Find where the given text appears and provide that cell's center as [X, Y] coordinate. 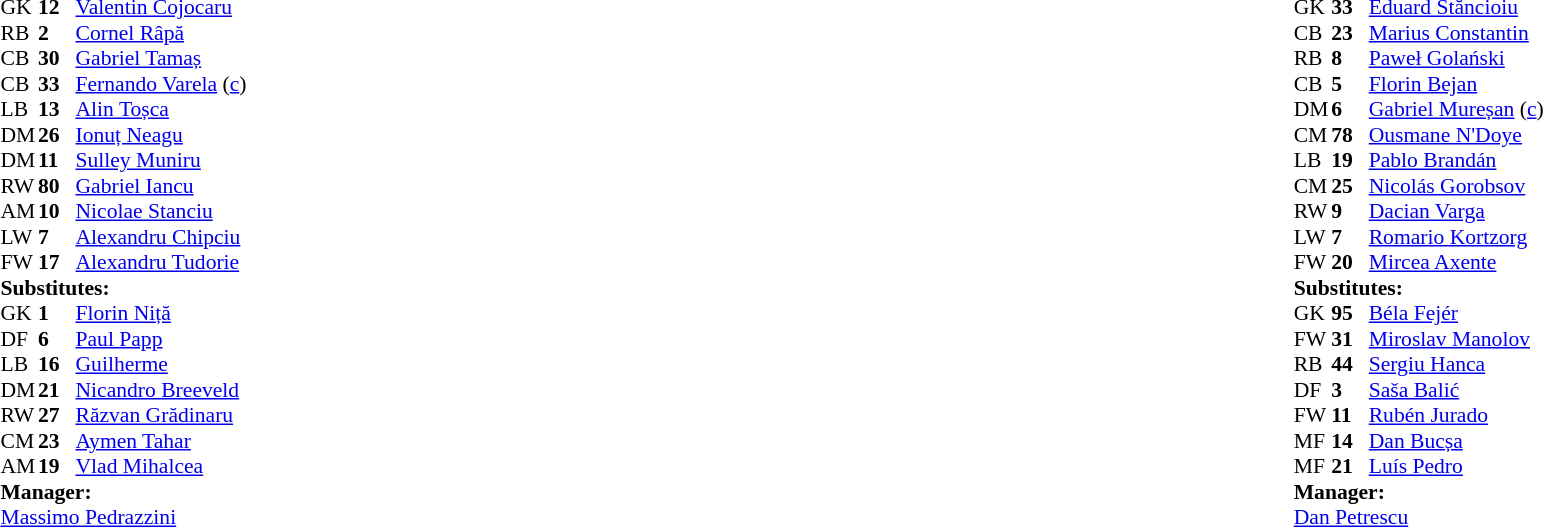
Sulley Muniru [162, 161]
14 [1350, 441]
Cornel Râpă [162, 33]
Guilherme [162, 365]
8 [1350, 59]
Ionuț Neagu [162, 135]
17 [57, 263]
1 [57, 313]
31 [1350, 339]
Răzvan Grădinaru [162, 415]
78 [1350, 135]
Gabriel Iancu [162, 186]
3 [1350, 390]
25 [1350, 186]
16 [57, 365]
80 [57, 186]
Substitutes: [123, 288]
Alexandru Chipciu [162, 237]
33 [57, 84]
Manager: [123, 492]
13 [57, 109]
44 [1350, 365]
Florin Niță [162, 313]
Fernando Varela (c) [162, 84]
Paul Papp [162, 339]
Gabriel Tamaș [162, 59]
Vlad Mihalcea [162, 467]
27 [57, 415]
Aymen Tahar [162, 441]
26 [57, 135]
10 [57, 211]
Nicolae Stanciu [162, 211]
Alin Toșca [162, 109]
5 [1350, 84]
2 [57, 33]
Nicandro Breeveld [162, 390]
20 [1350, 263]
9 [1350, 211]
Alexandru Tudorie [162, 263]
95 [1350, 313]
30 [57, 59]
